Return the (X, Y) coordinate for the center point of the cell that contains the specified text.  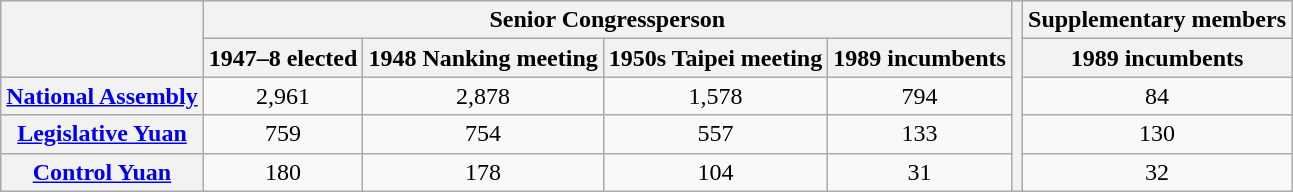
National Assembly (102, 96)
1,578 (715, 96)
754 (483, 134)
133 (920, 134)
Supplementary members (1158, 20)
759 (283, 134)
794 (920, 96)
1947–8 elected (283, 58)
104 (715, 172)
178 (483, 172)
557 (715, 134)
2,961 (283, 96)
Legislative Yuan (102, 134)
130 (1158, 134)
1950s Taipei meeting (715, 58)
Senior Congressperson (607, 20)
Control Yuan (102, 172)
1948 Nanking meeting (483, 58)
2,878 (483, 96)
31 (920, 172)
84 (1158, 96)
180 (283, 172)
32 (1158, 172)
